Return the (X, Y) coordinate for the center point of the cell that contains the specified text.  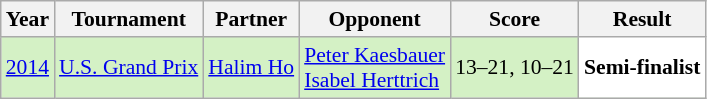
Result (642, 19)
Peter Kaesbauer Isabel Herttrich (374, 68)
2014 (28, 68)
Semi-finalist (642, 68)
Opponent (374, 19)
Partner (251, 19)
Year (28, 19)
13–21, 10–21 (514, 68)
Halim Ho (251, 68)
Score (514, 19)
U.S. Grand Prix (128, 68)
Tournament (128, 19)
